Identify which cell holds the provided text, then report its [x, y] central coordinate. 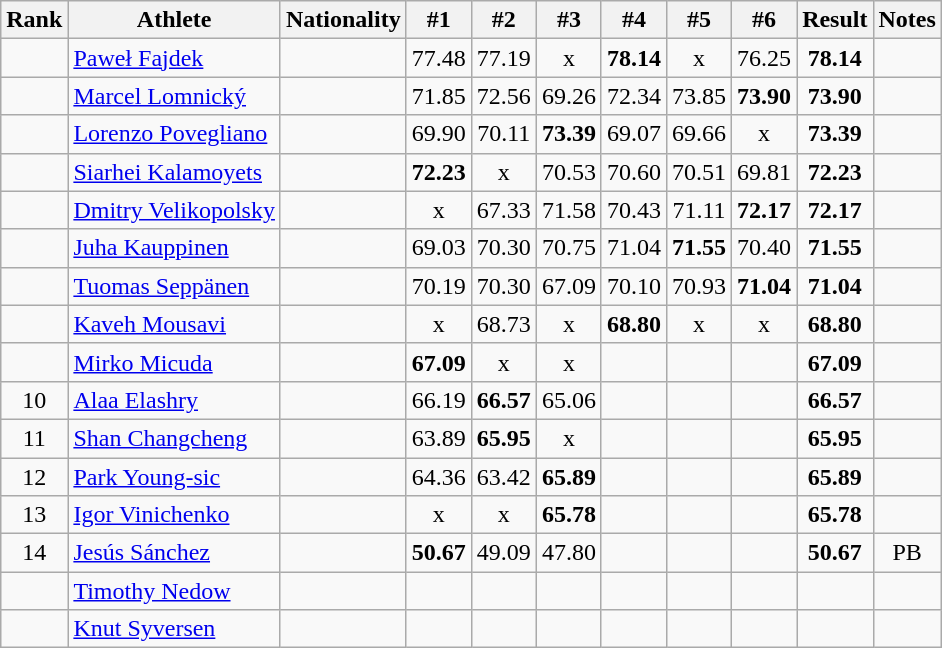
69.81 [764, 172]
13 [34, 515]
71.58 [568, 210]
77.48 [438, 58]
70.40 [764, 248]
PB [907, 553]
Rank [34, 20]
#3 [568, 20]
76.25 [764, 58]
69.90 [438, 134]
Kaveh Mousavi [174, 324]
67.33 [504, 210]
Juha Kauppinen [174, 248]
Marcel Lomnický [174, 96]
12 [34, 477]
47.80 [568, 553]
70.93 [698, 286]
Paweł Fajdek [174, 58]
69.26 [568, 96]
Siarhei Kalamoyets [174, 172]
70.53 [568, 172]
70.60 [634, 172]
Lorenzo Povegliano [174, 134]
66.19 [438, 400]
Park Young-sic [174, 477]
Nationality [343, 20]
72.56 [504, 96]
49.09 [504, 553]
Dmitry Velikopolsky [174, 210]
70.19 [438, 286]
10 [34, 400]
71.85 [438, 96]
70.43 [634, 210]
69.07 [634, 134]
73.85 [698, 96]
Alaa Elashry [174, 400]
#1 [438, 20]
Tuomas Seppänen [174, 286]
#4 [634, 20]
63.89 [438, 438]
71.11 [698, 210]
Igor Vinichenko [174, 515]
70.75 [568, 248]
68.73 [504, 324]
Athlete [174, 20]
Shan Changcheng [174, 438]
Result [835, 20]
Mirko Micuda [174, 362]
Timothy Nedow [174, 591]
Knut Syversen [174, 629]
70.51 [698, 172]
70.10 [634, 286]
Jesús Sánchez [174, 553]
69.03 [438, 248]
14 [34, 553]
#5 [698, 20]
72.34 [634, 96]
63.42 [504, 477]
69.66 [698, 134]
Notes [907, 20]
65.06 [568, 400]
#2 [504, 20]
70.11 [504, 134]
11 [34, 438]
#6 [764, 20]
77.19 [504, 58]
64.36 [438, 477]
